Return (X, Y) of the center of cell containing provided text 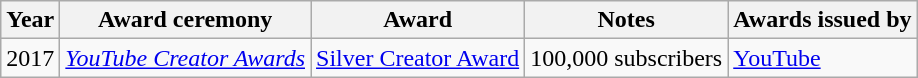
Awards issued by (822, 20)
YouTube Creator Awards (186, 58)
2017 (30, 58)
100,000 subscribers (626, 58)
Award (418, 20)
Notes (626, 20)
Award ceremony (186, 20)
Silver Creator Award (418, 58)
YouTube (822, 58)
Year (30, 20)
